Pinpoint the cell where the given text exists, returning its [x, y] midpoint coordinate. 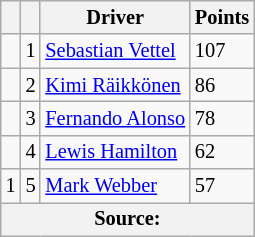
Driver [115, 17]
Sebastian Vettel [115, 51]
107 [222, 51]
78 [222, 118]
57 [222, 186]
86 [222, 85]
5 [31, 186]
Kimi Räikkönen [115, 85]
Points [222, 17]
2 [31, 85]
Fernando Alonso [115, 118]
3 [31, 118]
Lewis Hamilton [115, 152]
4 [31, 152]
62 [222, 152]
Source: [128, 219]
Mark Webber [115, 186]
